Return the [x, y] coordinate for the center point of the cell that contains the specified text.  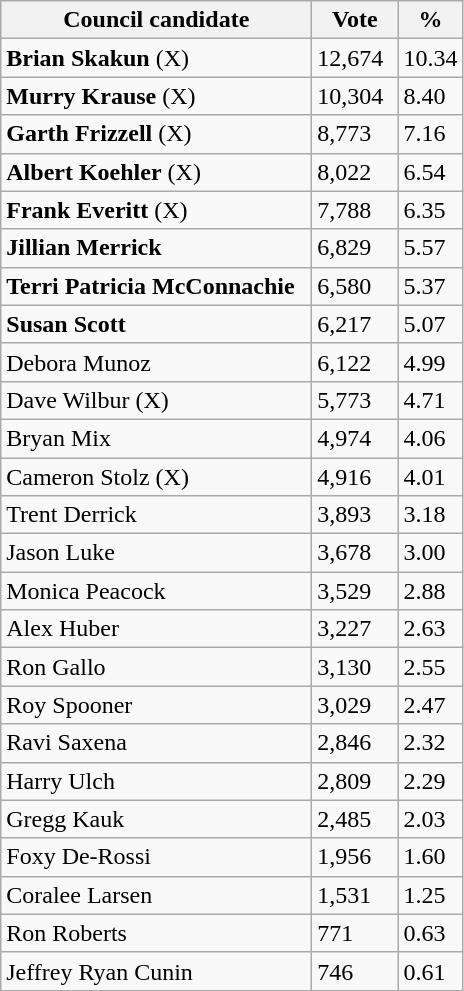
Harry Ulch [156, 781]
1,531 [355, 895]
2.32 [430, 743]
8,022 [355, 172]
5.07 [430, 324]
Roy Spooner [156, 705]
4,916 [355, 477]
771 [355, 933]
7.16 [430, 134]
Council candidate [156, 20]
2.47 [430, 705]
1.25 [430, 895]
0.63 [430, 933]
Jillian Merrick [156, 248]
5.57 [430, 248]
4,974 [355, 438]
Foxy De-Rossi [156, 857]
Gregg Kauk [156, 819]
Alex Huber [156, 629]
2,809 [355, 781]
2.63 [430, 629]
Bryan Mix [156, 438]
10.34 [430, 58]
2.03 [430, 819]
2.55 [430, 667]
2.88 [430, 591]
% [430, 20]
12,674 [355, 58]
4.99 [430, 362]
6.35 [430, 210]
2,846 [355, 743]
Susan Scott [156, 324]
1,956 [355, 857]
Frank Everitt (X) [156, 210]
3,529 [355, 591]
Ravi Saxena [156, 743]
Debora Munoz [156, 362]
8,773 [355, 134]
1.60 [430, 857]
6.54 [430, 172]
3,227 [355, 629]
Jason Luke [156, 553]
3,678 [355, 553]
Albert Koehler (X) [156, 172]
3.18 [430, 515]
5.37 [430, 286]
Monica Peacock [156, 591]
7,788 [355, 210]
2.29 [430, 781]
4.01 [430, 477]
Trent Derrick [156, 515]
6,217 [355, 324]
6,829 [355, 248]
Garth Frizzell (X) [156, 134]
Brian Skakun (X) [156, 58]
6,580 [355, 286]
Coralee Larsen [156, 895]
Dave Wilbur (X) [156, 400]
4.71 [430, 400]
2,485 [355, 819]
Vote [355, 20]
Ron Gallo [156, 667]
4.06 [430, 438]
3,893 [355, 515]
5,773 [355, 400]
Jeffrey Ryan Cunin [156, 971]
Murry Krause (X) [156, 96]
8.40 [430, 96]
Ron Roberts [156, 933]
Cameron Stolz (X) [156, 477]
3,130 [355, 667]
Terri Patricia McConnachie [156, 286]
10,304 [355, 96]
6,122 [355, 362]
3.00 [430, 553]
3,029 [355, 705]
0.61 [430, 971]
746 [355, 971]
